Return the (x, y) coordinate for the center point of the cell that contains the specified text.  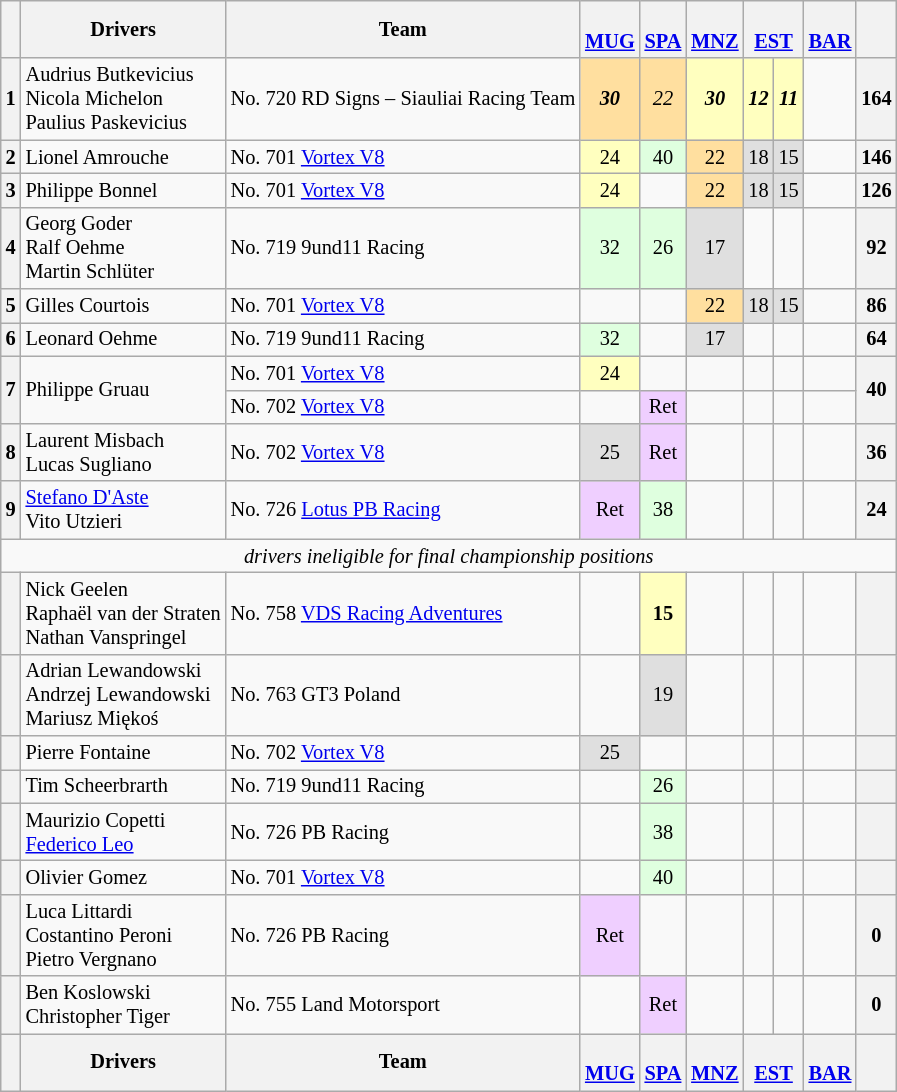
Philippe Bonnel (124, 190)
12 (759, 99)
No. 758 VDS Racing Adventures (403, 613)
4 (11, 248)
Gilles Courtois (124, 306)
Pierre Fontaine (124, 753)
9 (11, 510)
5 (11, 306)
Ben Koslowski Christopher Tiger (124, 1005)
146 (876, 157)
126 (876, 190)
64 (876, 339)
86 (876, 306)
164 (876, 99)
6 (11, 339)
Adrian Lewandowski Andrzej Lewandowski Mariusz Miękoś (124, 695)
Olivier Gomez (124, 877)
Lionel Amrouche (124, 157)
Tim Scheerbrarth (124, 786)
Laurent Misbach Lucas Sugliano (124, 452)
3 (11, 190)
7 (11, 390)
Philippe Gruau (124, 390)
Luca Littardi Costantino Peroni Pietro Vergnano (124, 935)
No. 755 Land Motorsport (403, 1005)
No. 720 RD Signs – Siauliai Racing Team (403, 99)
2 (11, 157)
No. 726 Lotus PB Racing (403, 510)
Audrius Butkevicius Nicola Michelon Paulius Paskevicius (124, 99)
8 (11, 452)
Stefano D'Aste Vito Utzieri (124, 510)
19 (664, 695)
No. 763 GT3 Poland (403, 695)
Georg Goder Ralf Oehme Martin Schlüter (124, 248)
Leonard Oehme (124, 339)
36 (876, 452)
1 (11, 99)
drivers ineligible for final championship positions (449, 556)
Maurizio Copetti Federico Leo (124, 832)
11 (789, 99)
Nick Geelen Raphaël van der Straten Nathan Vanspringel (124, 613)
92 (876, 248)
